Determine the [x, y] coordinate at the center of the cell enclosing the given text.  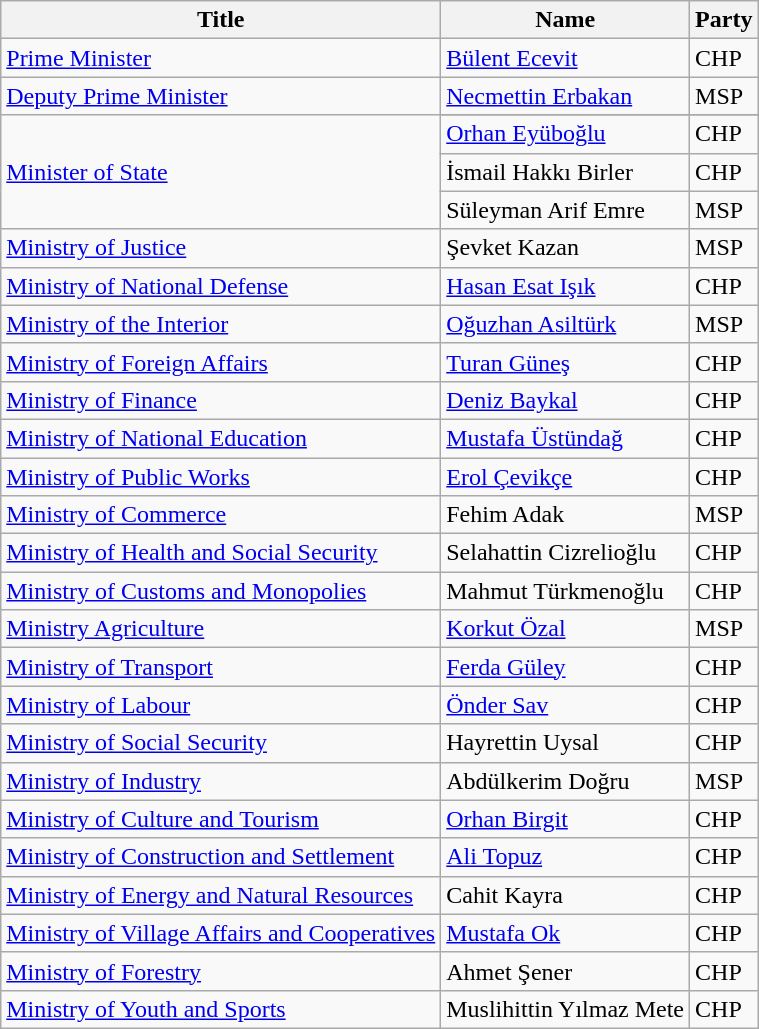
Ministry of Construction and Settlement [221, 857]
Ahmet Şener [566, 971]
Ministry of Forestry [221, 971]
Ministry Agriculture [221, 629]
Title [221, 20]
Ministry of National Education [221, 438]
Ferda Güley [566, 667]
Şevket Kazan [566, 248]
Ministry of Energy and Natural Resources [221, 895]
Ministry of National Defense [221, 286]
Önder Sav [566, 705]
Necmettin Erbakan [566, 96]
Mustafa Üstündağ [566, 438]
Ministry of Foreign Affairs [221, 362]
Erol Çevikçe [566, 477]
Ali Topuz [566, 857]
Oğuzhan Asiltürk [566, 324]
Mahmut Türkmenoğlu [566, 591]
Ministry of Public Works [221, 477]
Süleyman Arif Emre [566, 210]
Ministry of Social Security [221, 743]
Prime Minister [221, 58]
Cahit Kayra [566, 895]
İsmail Hakkı Birler [566, 172]
Ministry of Transport [221, 667]
Hasan Esat Işık [566, 286]
Ministry of Finance [221, 400]
Fehim Adak [566, 515]
Ministry of Health and Social Security [221, 553]
Hayrettin Uysal [566, 743]
Ministry of Labour [221, 705]
Name [566, 20]
Korkut Özal [566, 629]
Abdülkerim Doğru [566, 781]
Orhan Eyüboğlu [566, 134]
Ministry of Village Affairs and Cooperatives [221, 933]
Mustafa Ok [566, 933]
Minister of State [221, 172]
Deniz Baykal [566, 400]
Ministry of Justice [221, 248]
Ministry of Commerce [221, 515]
Turan Güneş [566, 362]
Deputy Prime Minister [221, 96]
Party [724, 20]
Orhan Birgit [566, 819]
Ministry of Culture and Tourism [221, 819]
Ministry of Customs and Monopolies [221, 591]
Ministry of the Interior [221, 324]
Ministry of Youth and Sports [221, 1009]
Ministry of Industry [221, 781]
Bülent Ecevit [566, 58]
Muslihittin Yılmaz Mete [566, 1009]
Selahattin Cizrelioğlu [566, 553]
